Pinpoint the cell where the given text exists, returning its [X, Y] midpoint coordinate. 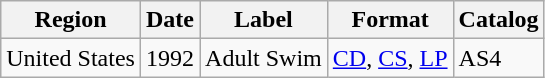
Label [264, 20]
United States [71, 58]
AS4 [498, 58]
Region [71, 20]
Date [170, 20]
1992 [170, 58]
Adult Swim [264, 58]
CD, CS, LP [390, 58]
Catalog [498, 20]
Format [390, 20]
